Scan for the cell matching the given text and deliver its [X, Y] coordinate at center. 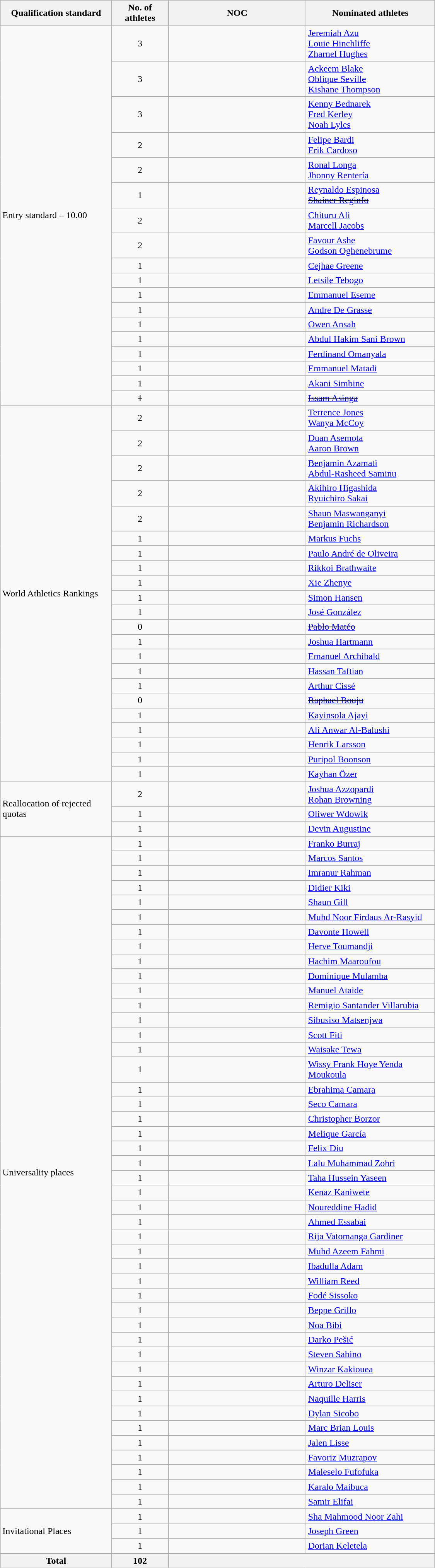
Emmanuel Eseme [370, 295]
Reallocation of rejected quotas [56, 808]
Didier Kiki [370, 888]
Universality places [56, 1173]
Ackeem BlakeOblique SevilleKishane Thompson [370, 79]
Pablo Matéo [370, 627]
Arturo Deliser [370, 1384]
Duan AsemotaAaron Brown [370, 443]
Joshua Hartmann [370, 642]
Manuel Ataide [370, 991]
Ali Anwar Al-Balushi [370, 730]
Naquille Harris [370, 1399]
Kayhan Özer [370, 774]
Sibusiso Matsenjwa [370, 1020]
Ibadulla Adam [370, 1266]
Kayinsola Ajayi [370, 715]
No. of athletes [140, 13]
Remigio Santander Villarubia [370, 1005]
Fodé Sissoko [370, 1295]
Kenaz Kaniwete [370, 1192]
Emanuel Archibald [370, 656]
Emmanuel Matadi [370, 369]
Muhd Noor Firdaus Ar-Rasyid [370, 917]
Qualification standard [56, 13]
Melique García [370, 1134]
Dorian Keletela [370, 1546]
Noa Bibi [370, 1325]
NOC [237, 13]
Xie Zhenye [370, 582]
Felipe BardiErik Cardoso [370, 145]
Jeremiah AzuLouie HinchliffeZharnel Hughes [370, 43]
Jalen Lisse [370, 1443]
Davonte Howell [370, 932]
Shaun MaswanganyiBenjamin Richardson [370, 518]
Winzar Kakiouea [370, 1369]
Henrik Larsson [370, 745]
Felix Diu [370, 1148]
Beppe Grillo [370, 1310]
102 [140, 1561]
Akani Simbine [370, 383]
Taha Hussein Yaseen [370, 1178]
José González [370, 612]
Lalu Muhammad Zohri [370, 1163]
Rikkoi Brathwaite [370, 568]
Paulo André de Oliveira [370, 553]
Oliwer Wdowik [370, 814]
Scott Fiti [370, 1035]
Franko Burraj [370, 844]
Ronal LongaJhonny Rentería [370, 170]
Joseph Green [370, 1531]
Waisake Tewa [370, 1049]
Reynaldo EspinosaShainer Reginfo [370, 195]
Maleselo Fufofuka [370, 1472]
Devin Augustine [370, 828]
Shaun Gill [370, 902]
Favour AsheGodson Oghenebrume [370, 245]
Darko Pešić [370, 1340]
Wissy Frank Hoye Yenda Moukoula [370, 1069]
Raphael Bouju [370, 700]
Hachim Maaroufou [370, 961]
Issam Asinga [370, 398]
William Reed [370, 1281]
Letsile Tebogo [370, 280]
Abdul Hakim Sani Brown [370, 339]
Karalo Maibuca [370, 1487]
Joshua AzzopardiRohan Browning [370, 794]
Terrence JonesWanya McCoy [370, 418]
Benjamin AzamatiAbdul-Rasheed Saminu [370, 468]
Ahmed Essabai [370, 1222]
Markus Fuchs [370, 538]
Rija Vatomanga Gardiner [370, 1237]
Hassan Taftian [370, 671]
Cejhae Greene [370, 265]
Andre De Grasse [370, 310]
Entry standard – 10.00 [56, 215]
Nominated athletes [370, 13]
Dominique Mulamba [370, 976]
Dylan Sicobo [370, 1413]
Arthur Cissé [370, 686]
Ferdinand Omanyala [370, 354]
Marc Brian Louis [370, 1428]
Chituru AliMarcell Jacobs [370, 220]
Noureddine Hadid [370, 1207]
Akihiro HigashidaRyuichiro Sakai [370, 494]
Christopher Borzor [370, 1119]
Kenny BednarekFred KerleyNoah Lyles [370, 114]
Steven Sabino [370, 1354]
Samir Elifai [370, 1501]
Ebrahima Camara [370, 1090]
Marcos Santos [370, 858]
Seco Camara [370, 1104]
Total [56, 1561]
Puripol Boonson [370, 759]
Invitational Places [56, 1531]
Sha Mahmood Noor Zahi [370, 1516]
World Athletics Rankings [56, 593]
Favoriz Muzrapov [370, 1457]
Simon Hansen [370, 598]
Imranur Rahman [370, 873]
Herve Toumandji [370, 946]
Muhd Azeem Fahmi [370, 1251]
Owen Ansah [370, 325]
